Determine the [X, Y] coordinate at the center of the cell enclosing the given text.  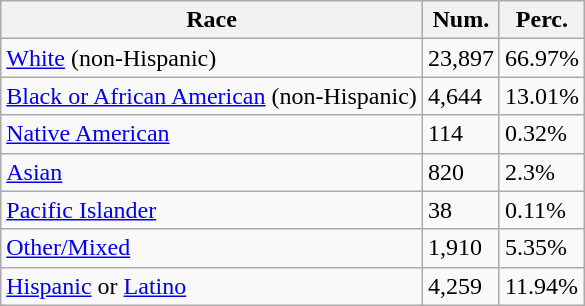
1,910 [460, 248]
Num. [460, 20]
0.11% [542, 210]
23,897 [460, 58]
11.94% [542, 286]
Pacific Islander [212, 210]
38 [460, 210]
4,644 [460, 96]
2.3% [542, 172]
Black or African American (non-Hispanic) [212, 96]
Other/Mixed [212, 248]
13.01% [542, 96]
Race [212, 20]
Asian [212, 172]
820 [460, 172]
White (non-Hispanic) [212, 58]
Native American [212, 134]
Hispanic or Latino [212, 286]
5.35% [542, 248]
4,259 [460, 286]
Perc. [542, 20]
0.32% [542, 134]
114 [460, 134]
66.97% [542, 58]
